From the cell containing the given text, extract its center point as (x, y) coordinate. 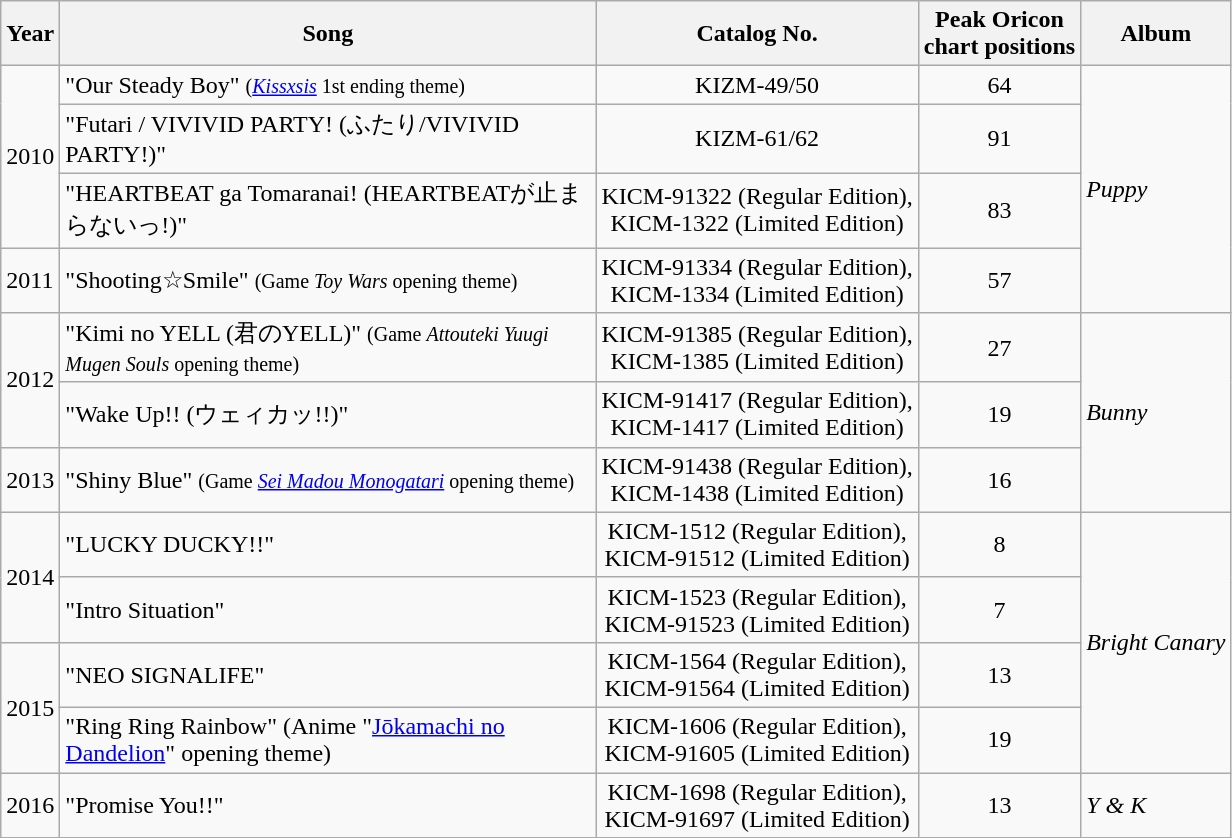
"Ring Ring Rainbow" (Anime "Jōkamachi no Dandelion" opening theme) (328, 740)
KICM-1606 (Regular Edition), KICM-91605 (Limited Edition) (757, 740)
KICM-1564 (Regular Edition), KICM-91564 (Limited Edition) (757, 674)
Song (328, 34)
57 (999, 280)
"Shooting☆Smile" (Game Toy Wars opening theme) (328, 280)
27 (999, 348)
2012 (30, 380)
KICM-91417 (Regular Edition), KICM-1417 (Limited Edition) (757, 414)
2010 (30, 157)
"NEO SIGNALIFE" (328, 674)
83 (999, 210)
Y & K (1156, 804)
"Wake Up!! (ウェィカッ!!)" (328, 414)
"Promise You!!" (328, 804)
"HEARTBEAT ga Tomaranai! (HEARTBEATが止まらないっ!)" (328, 210)
KIZM-61/62 (757, 139)
64 (999, 85)
"Shiny Blue" (Game Sei Madou Monogatari opening theme) (328, 480)
KICM-91385 (Regular Edition), KICM-1385 (Limited Edition) (757, 348)
2011 (30, 280)
2014 (30, 577)
KICM-91438 (Regular Edition), KICM-1438 (Limited Edition) (757, 480)
Year (30, 34)
"Intro Situation" (328, 610)
KICM-91322 (Regular Edition), KICM-1322 (Limited Edition) (757, 210)
"LUCKY DUCKY!!" (328, 544)
"Our Steady Boy" (Kissxsis 1st ending theme) (328, 85)
8 (999, 544)
91 (999, 139)
2015 (30, 707)
Puppy (1156, 190)
KICM-1698 (Regular Edition), KICM-91697 (Limited Edition) (757, 804)
KICM-1523 (Regular Edition), KICM-91523 (Limited Edition) (757, 610)
Peak Oricon chart positions (999, 34)
7 (999, 610)
"Futari / VIVIVID PARTY! (ふたり/VIVIVID PARTY!)" (328, 139)
KICM-1512 (Regular Edition), KICM-91512 (Limited Edition) (757, 544)
KICM-91334 (Regular Edition), KICM-1334 (Limited Edition) (757, 280)
Bright Canary (1156, 642)
KIZM-49/50 (757, 85)
2016 (30, 804)
2013 (30, 480)
Catalog No. (757, 34)
Bunny (1156, 413)
"Kimi no YELL (君のYELL)" (Game Attouteki Yuugi Mugen Souls opening theme) (328, 348)
Album (1156, 34)
16 (999, 480)
